For the text-containing cell, return its midpoint in (x, y) coordinate format. 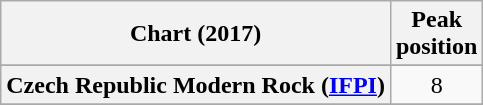
Chart (2017) (196, 34)
8 (436, 85)
Peak position (436, 34)
Czech Republic Modern Rock (IFPI) (196, 85)
